Return (X, Y) of the center of cell containing provided text 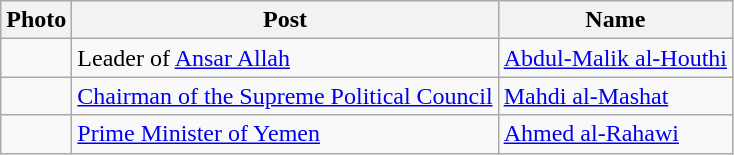
Photo (36, 20)
Name (615, 20)
Leader of Ansar Allah (285, 58)
Prime Minister of Yemen (285, 134)
Chairman of the Supreme Political Council (285, 96)
Abdul-Malik al-Houthi (615, 58)
Ahmed al-Rahawi (615, 134)
Mahdi al-Mashat (615, 96)
Post (285, 20)
